Provide the (x, y) coordinate of the cell's center where the given text is located.  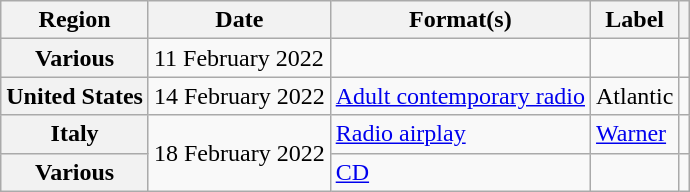
Region (75, 20)
Italy (75, 134)
14 February 2022 (239, 96)
United States (75, 96)
Date (239, 20)
CD (460, 172)
Radio airplay (460, 134)
Format(s) (460, 20)
11 February 2022 (239, 58)
Label (635, 20)
Adult contemporary radio (460, 96)
Warner (635, 134)
18 February 2022 (239, 153)
Atlantic (635, 96)
